Find where the given text appears and provide that cell's center as (x, y) coordinate. 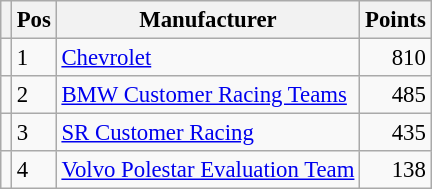
4 (34, 170)
2 (34, 95)
138 (396, 170)
BMW Customer Racing Teams (208, 95)
Pos (34, 20)
Manufacturer (208, 20)
1 (34, 58)
Points (396, 20)
Volvo Polestar Evaluation Team (208, 170)
Chevrolet (208, 58)
435 (396, 133)
810 (396, 58)
485 (396, 95)
3 (34, 133)
SR Customer Racing (208, 133)
